Locate the cell with the specified text and output its [X, Y] center coordinate. 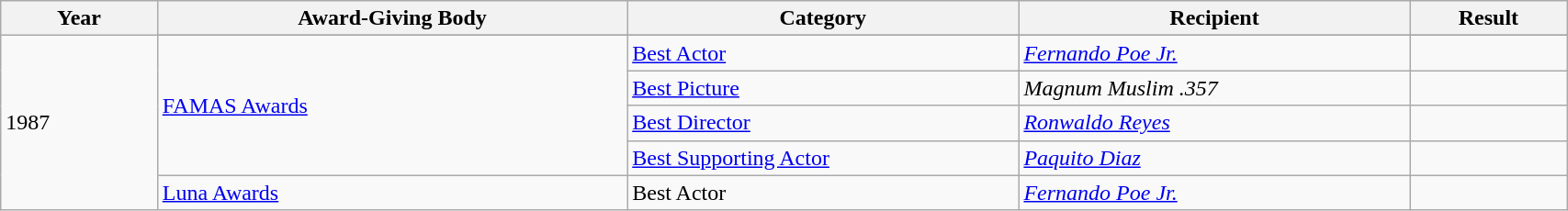
Best Picture [823, 88]
Year [79, 18]
Result [1488, 18]
Award-Giving Body [391, 18]
Best Supporting Actor [823, 158]
FAMAS Awards [391, 105]
Luna Awards [391, 193]
Paquito Diaz [1214, 158]
Ronwaldo Reyes [1214, 123]
Category [823, 18]
Best Director [823, 123]
Magnum Muslim .357 [1214, 88]
1987 [79, 123]
Recipient [1214, 18]
